Determine the [x, y] coordinate at the center of the cell enclosing the given text.  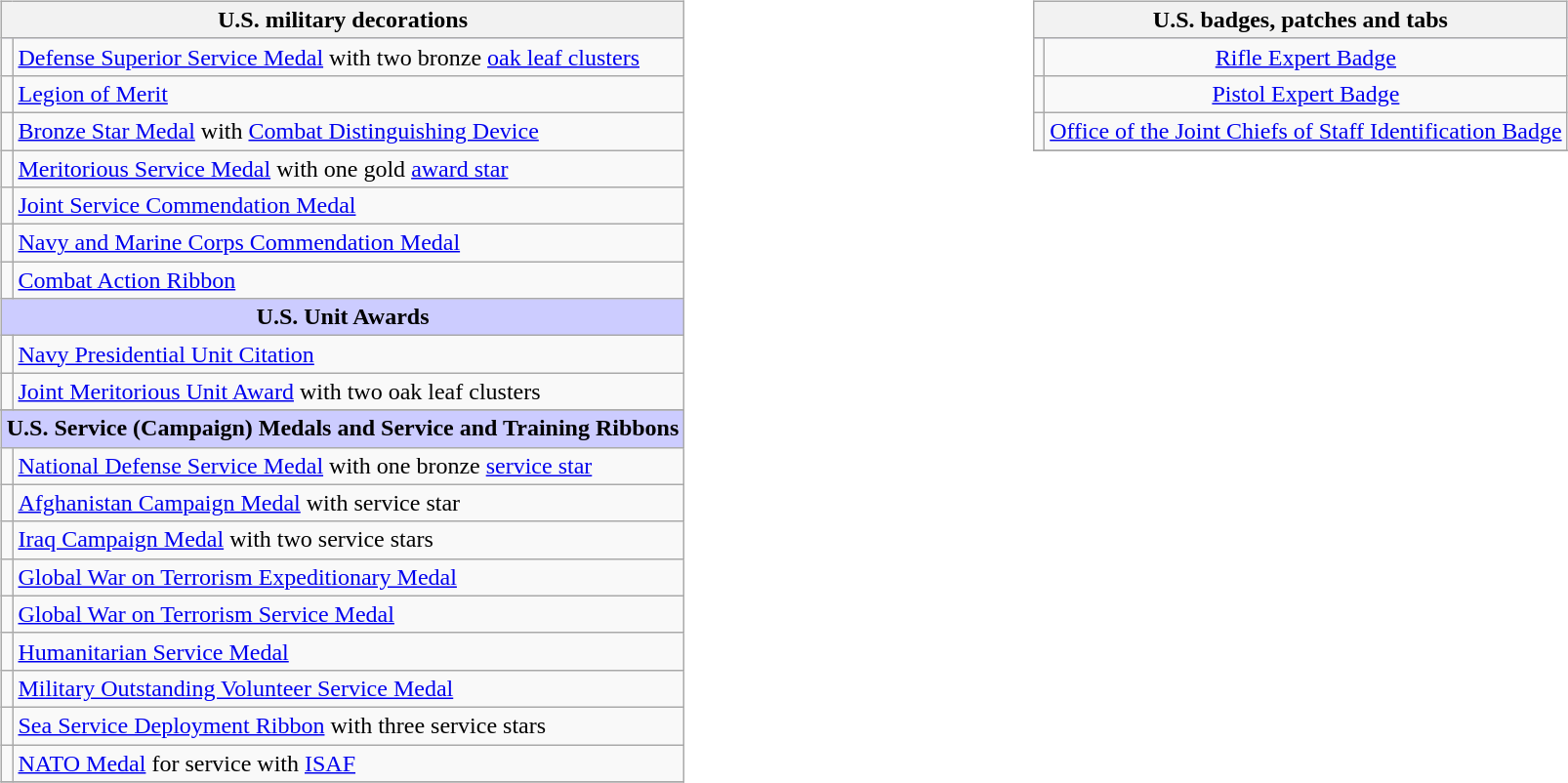
NATO Medal for service with ISAF [349, 762]
Combat Action Ribbon [349, 280]
Sea Service Deployment Ribbon with three service stars [349, 725]
Pistol Expert Badge [1306, 94]
Navy Presidential Unit Citation [349, 354]
Global War on Terrorism Service Medal [349, 614]
Global War on Terrorism Expeditionary Medal [349, 577]
Joint Meritorious Unit Award with two oak leaf clusters [349, 391]
Rifle Expert Badge [1306, 57]
National Defense Service Medal with one bronze service star [349, 466]
U.S. Service (Campaign) Medals and Service and Training Ribbons [343, 429]
Afghanistan Campaign Medal with service star [349, 503]
Iraq Campaign Medal with two service stars [349, 540]
Bronze Star Medal with Combat Distinguishing Device [349, 131]
Meritorious Service Medal with one gold award star [349, 169]
Defense Superior Service Medal with two bronze oak leaf clusters [349, 57]
Navy and Marine Corps Commendation Medal [349, 243]
Humanitarian Service Medal [349, 651]
Legion of Merit [349, 94]
Office of the Joint Chiefs of Staff Identification Badge [1306, 131]
U.S. military decorations [343, 20]
Joint Service Commendation Medal [349, 206]
U.S. Unit Awards [343, 317]
U.S. badges, patches and tabs [1300, 20]
Military Outstanding Volunteer Service Medal [349, 688]
